From the cell containing the given text, extract its center point as [X, Y] coordinate. 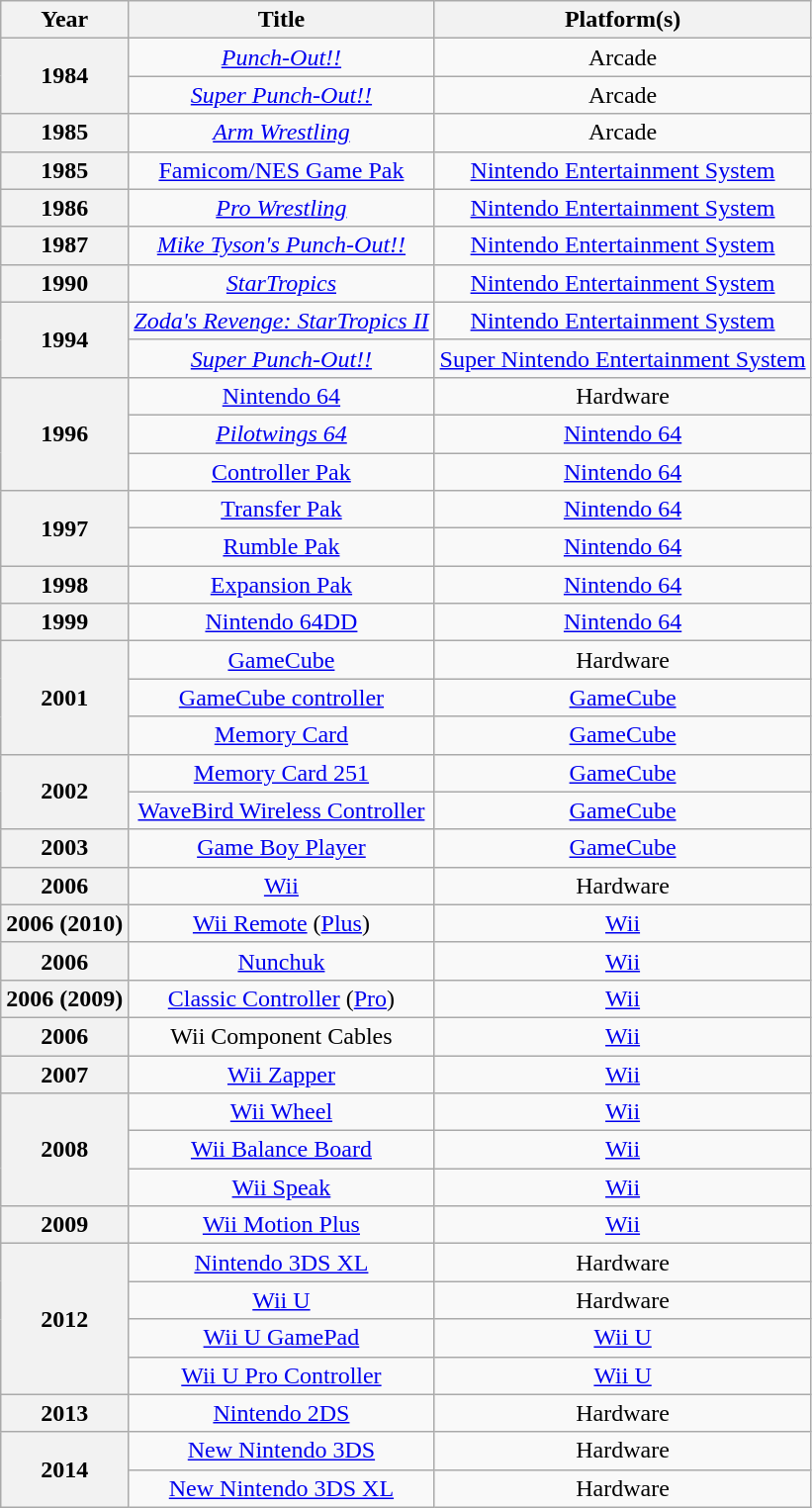
New Nintendo 3DS [281, 1451]
1984 [65, 76]
2008 [65, 1150]
1998 [65, 585]
Wii U Pro Controller [281, 1375]
Wii Component Cables [281, 1036]
Super Nintendo Entertainment System [623, 358]
Zoda's Revenge: StarTropics II [281, 321]
Wii U GamePad [281, 1338]
1997 [65, 528]
GameCube controller [281, 698]
Wii Wheel [281, 1112]
New Nintendo 3DS XL [281, 1488]
Famicom/NES Game Pak [281, 170]
Nintendo 3DS XL [281, 1263]
Wii Speak [281, 1187]
1986 [65, 208]
Controller Pak [281, 472]
2009 [65, 1225]
2003 [65, 848]
2012 [65, 1319]
Classic Controller (Pro) [281, 998]
1999 [65, 622]
Rumble Pak [281, 547]
Game Boy Player [281, 848]
WaveBird Wireless Controller [281, 810]
2002 [65, 792]
1994 [65, 339]
Nintendo 64DD [281, 622]
Platform(s) [623, 20]
1987 [65, 245]
1990 [65, 283]
Transfer Pak [281, 510]
2006 (2010) [65, 923]
Wii Motion Plus [281, 1225]
1996 [65, 433]
Title [281, 20]
2013 [65, 1413]
Pilotwings 64 [281, 433]
Wii Zapper [281, 1074]
2001 [65, 698]
Memory Card 251 [281, 773]
StarTropics [281, 283]
Wii Balance Board [281, 1150]
Expansion Pak [281, 585]
2007 [65, 1074]
2006 (2009) [65, 998]
Pro Wrestling [281, 208]
Arm Wrestling [281, 133]
Memory Card [281, 735]
Nintendo 2DS [281, 1413]
Nunchuk [281, 961]
Year [65, 20]
Punch-Out!! [281, 57]
Wii Remote (Plus) [281, 923]
2014 [65, 1469]
Mike Tyson's Punch-Out!! [281, 245]
